Find where the given text appears and provide that cell's center as [X, Y] coordinate. 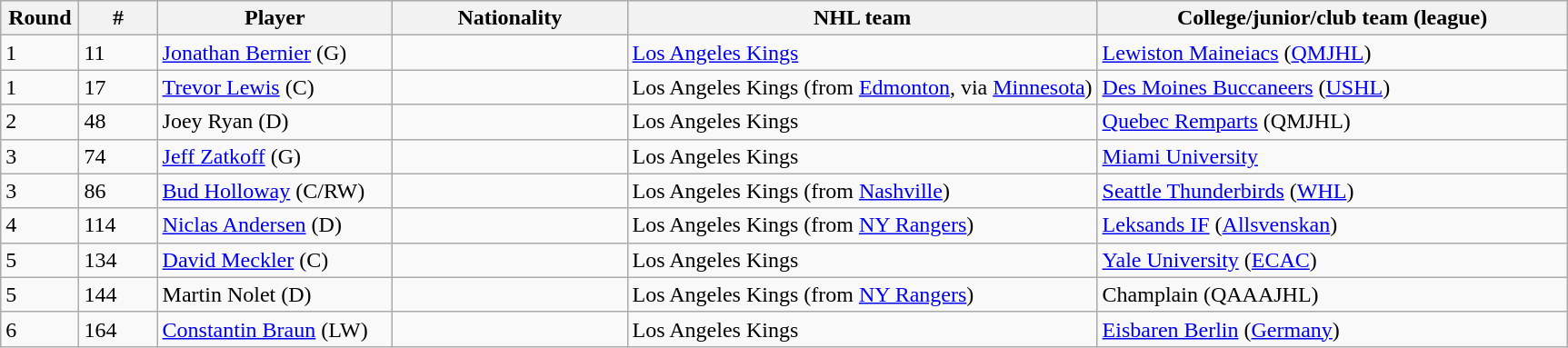
144 [118, 294]
Player [275, 18]
2 [40, 122]
17 [118, 87]
Eisbaren Berlin (Germany) [1333, 329]
Des Moines Buccaneers (USHL) [1333, 87]
4 [40, 225]
NHL team [862, 18]
David Meckler (C) [275, 260]
Nationality [510, 18]
164 [118, 329]
Round [40, 18]
Jeff Zatkoff (G) [275, 156]
Yale University (ECAC) [1333, 260]
134 [118, 260]
Champlain (QAAAJHL) [1333, 294]
College/junior/club team (league) [1333, 18]
Jonathan Bernier (G) [275, 53]
Lewiston Maineiacs (QMJHL) [1333, 53]
# [118, 18]
Los Angeles Kings (from Nashville) [862, 191]
Bud Holloway (C/RW) [275, 191]
Niclas Andersen (D) [275, 225]
74 [118, 156]
Joey Ryan (D) [275, 122]
Quebec Remparts (QMJHL) [1333, 122]
Martin Nolet (D) [275, 294]
Seattle Thunderbirds (WHL) [1333, 191]
6 [40, 329]
48 [118, 122]
Los Angeles Kings (from Edmonton, via Minnesota) [862, 87]
Trevor Lewis (C) [275, 87]
Constantin Braun (LW) [275, 329]
Miami University [1333, 156]
114 [118, 225]
86 [118, 191]
11 [118, 53]
Leksands IF (Allsvenskan) [1333, 225]
